Detect which cell encompasses the target text, then output its (x, y) center coordinate. 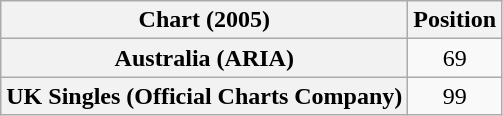
69 (455, 58)
UK Singles (Official Charts Company) (204, 96)
Position (455, 20)
Chart (2005) (204, 20)
99 (455, 96)
Australia (ARIA) (204, 58)
